Output the (x, y) coordinate of the center of the cell containing the given text.  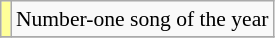
Number-one song of the year (142, 19)
